Locate the cell with the specified text and output its (X, Y) center coordinate. 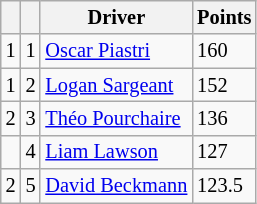
Driver (116, 17)
5 (31, 186)
Oscar Piastri (116, 51)
152 (224, 85)
3 (31, 118)
4 (31, 152)
Points (224, 17)
Logan Sargeant (116, 85)
David Beckmann (116, 186)
136 (224, 118)
Théo Pourchaire (116, 118)
127 (224, 152)
160 (224, 51)
123.5 (224, 186)
Liam Lawson (116, 152)
